Identify which cell holds the provided text, then report its (X, Y) central coordinate. 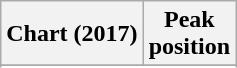
Chart (2017) (72, 34)
Peakposition (189, 34)
